Return (X, Y) of the center of cell containing provided text 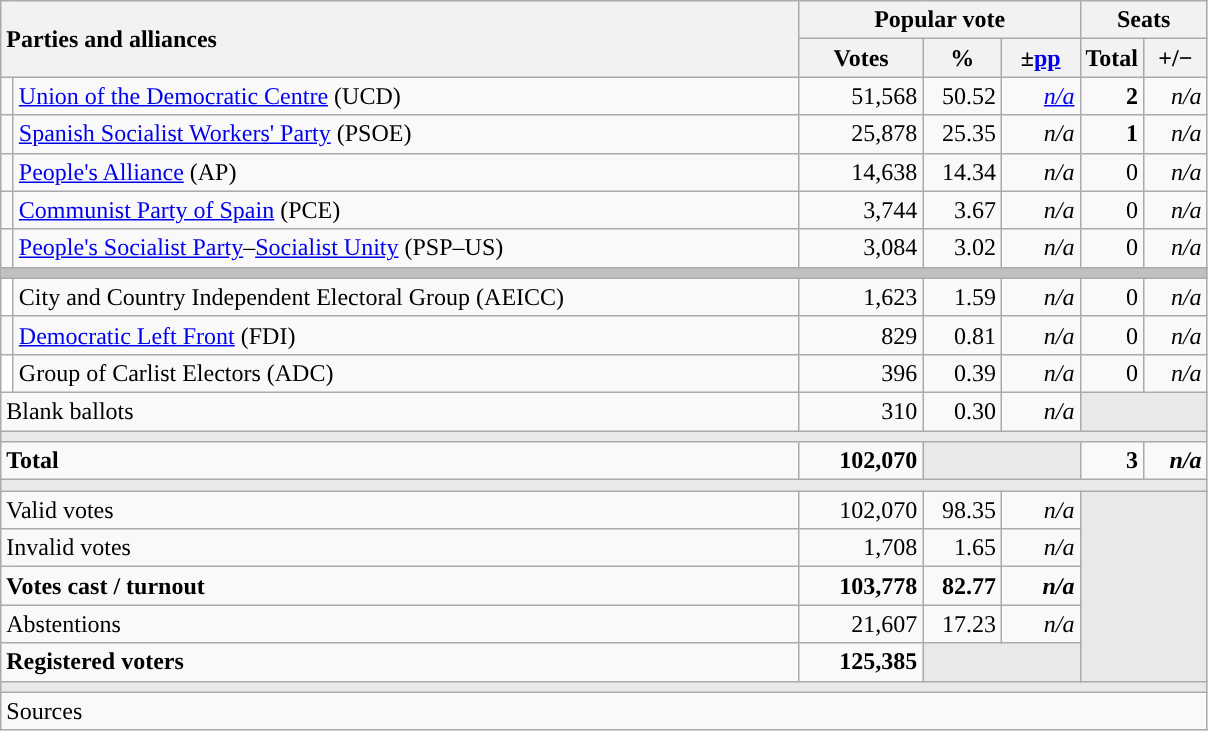
14.34 (962, 172)
0.81 (962, 335)
People's Alliance (AP) (406, 172)
Votes cast / turnout (400, 586)
17.23 (962, 624)
2 (1112, 96)
82.77 (962, 586)
1 (1112, 134)
25,878 (861, 134)
Valid votes (400, 510)
±pp (1040, 58)
Group of Carlist Electors (ADC) (406, 373)
Votes (861, 58)
0.30 (962, 411)
Parties and alliances (400, 39)
Registered voters (400, 662)
Popular vote (940, 20)
310 (861, 411)
3,744 (861, 210)
Spanish Socialist Workers' Party (PSOE) (406, 134)
Communist Party of Spain (PCE) (406, 210)
City and Country Independent Electoral Group (AEICC) (406, 297)
21,607 (861, 624)
+/− (1176, 58)
3 (1112, 461)
51,568 (861, 96)
103,778 (861, 586)
People's Socialist Party–Socialist Unity (PSP–US) (406, 248)
Seats (1144, 20)
1,708 (861, 548)
98.35 (962, 510)
1.59 (962, 297)
Invalid votes (400, 548)
3.67 (962, 210)
14,638 (861, 172)
0.39 (962, 373)
829 (861, 335)
Blank ballots (400, 411)
Democratic Left Front (FDI) (406, 335)
125,385 (861, 662)
3.02 (962, 248)
Abstentions (400, 624)
3,084 (861, 248)
50.52 (962, 96)
% (962, 58)
Union of the Democratic Centre (UCD) (406, 96)
Sources (604, 711)
396 (861, 373)
25.35 (962, 134)
1.65 (962, 548)
1,623 (861, 297)
